Find where the given text appears and provide that cell's center as (x, y) coordinate. 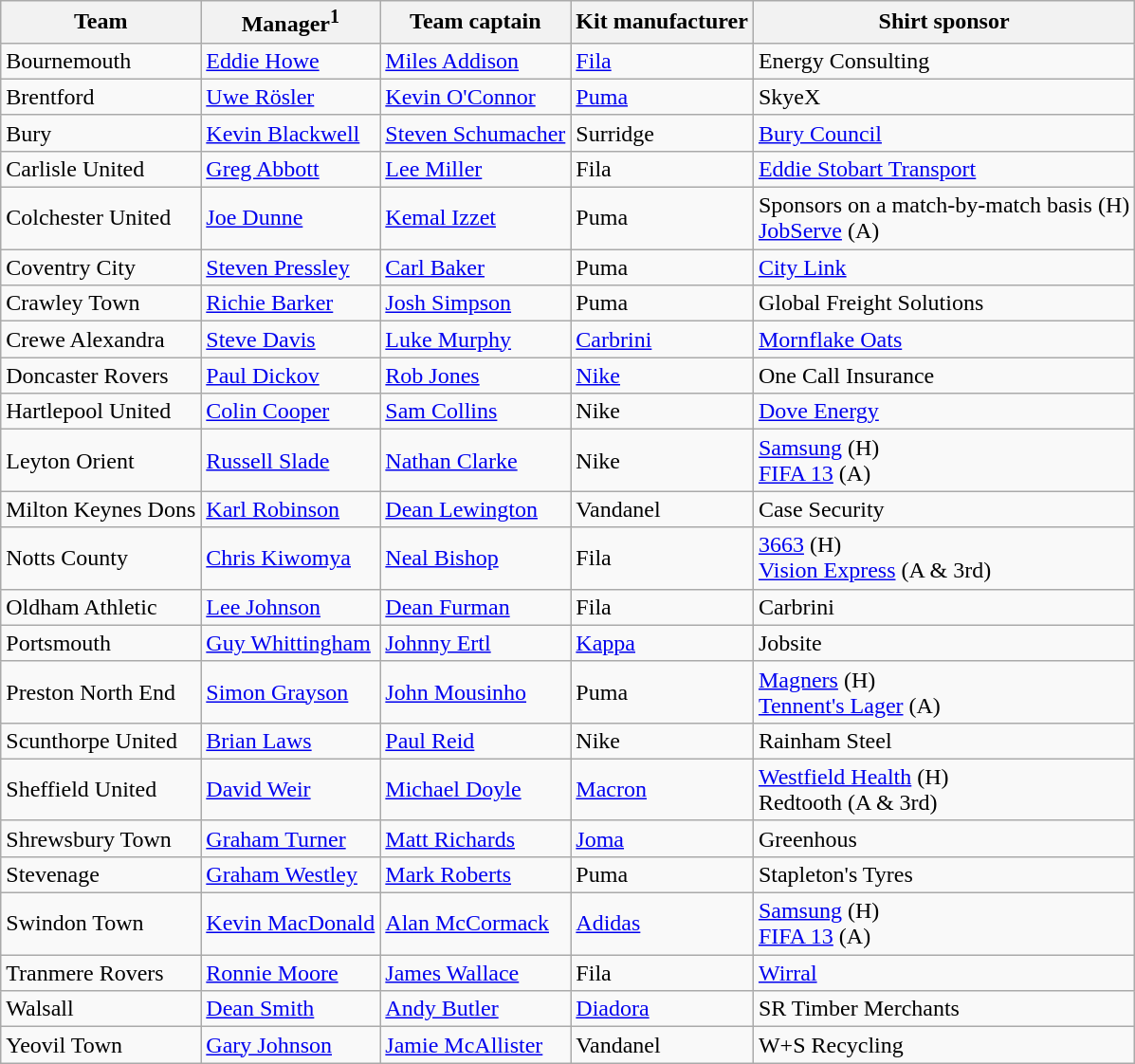
Leyton Orient (101, 461)
Eddie Howe (290, 61)
Greenhous (943, 838)
Karl Robinson (290, 509)
Luke Murphy (476, 339)
Dean Smith (290, 1009)
Crewe Alexandra (101, 339)
Steve Davis (290, 339)
Nathan Clarke (476, 461)
Milton Keynes Dons (101, 509)
Uwe Rösler (290, 97)
Greg Abbott (290, 169)
Kevin MacDonald (290, 924)
Bury (101, 133)
John Mousinho (476, 692)
Dean Furman (476, 607)
Sheffield United (101, 789)
Crawley Town (101, 303)
SR Timber Merchants (943, 1009)
Rob Jones (476, 376)
Graham Turner (290, 838)
Kevin O'Connor (476, 97)
Kevin Blackwell (290, 133)
Wirral (943, 973)
Dean Lewington (476, 509)
Steven Schumacher (476, 133)
Colin Cooper (290, 412)
Chris Kiwomya (290, 558)
Steven Pressley (290, 267)
Team captain (476, 23)
W+S Recycling (943, 1045)
Bournemouth (101, 61)
Case Security (943, 509)
Joe Dunne (290, 218)
Kemal Izzet (476, 218)
Tranmere Rovers (101, 973)
3663 (H)Vision Express (A & 3rd) (943, 558)
Jobsite (943, 643)
Magners (H)Tennent's Lager (A) (943, 692)
Surridge (662, 133)
Oldham Athletic (101, 607)
Lee Miller (476, 169)
Doncaster Rovers (101, 376)
Russell Slade (290, 461)
Gary Johnson (290, 1045)
Walsall (101, 1009)
Paul Reid (476, 741)
Scunthorpe United (101, 741)
Jamie McAllister (476, 1045)
Simon Grayson (290, 692)
Portsmouth (101, 643)
Rainham Steel (943, 741)
Team (101, 23)
Manager1 (290, 23)
Brentford (101, 97)
Joma (662, 838)
Kit manufacturer (662, 23)
Energy Consulting (943, 61)
Hartlepool United (101, 412)
Josh Simpson (476, 303)
Paul Dickov (290, 376)
Global Freight Solutions (943, 303)
Bury Council (943, 133)
Adidas (662, 924)
Alan McCormack (476, 924)
Preston North End (101, 692)
SkyeX (943, 97)
Stevenage (101, 874)
Graham Westley (290, 874)
Richie Barker (290, 303)
Swindon Town (101, 924)
City Link (943, 267)
Eddie Stobart Transport (943, 169)
Stapleton's Tyres (943, 874)
Westfield Health (H)Redtooth (A & 3rd) (943, 789)
Mornflake Oats (943, 339)
Sam Collins (476, 412)
Brian Laws (290, 741)
Macron (662, 789)
Lee Johnson (290, 607)
Colchester United (101, 218)
Yeovil Town (101, 1045)
Carl Baker (476, 267)
Miles Addison (476, 61)
Kappa (662, 643)
One Call Insurance (943, 376)
Andy Butler (476, 1009)
Michael Doyle (476, 789)
Neal Bishop (476, 558)
Ronnie Moore (290, 973)
David Weir (290, 789)
Matt Richards (476, 838)
Coventry City (101, 267)
Shirt sponsor (943, 23)
Johnny Ertl (476, 643)
James Wallace (476, 973)
Notts County (101, 558)
Diadora (662, 1009)
Sponsors on a match-by-match basis (H)JobServe (A) (943, 218)
Carlisle United (101, 169)
Shrewsbury Town (101, 838)
Dove Energy (943, 412)
Mark Roberts (476, 874)
Guy Whittingham (290, 643)
